Return [X, Y] of the center of cell containing provided text 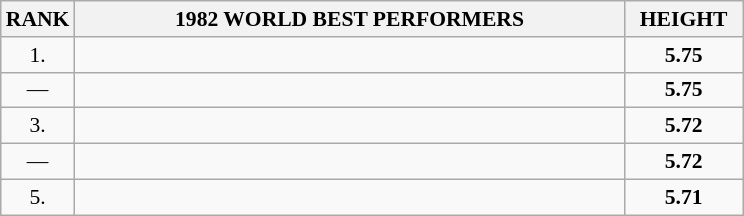
3. [38, 126]
1. [38, 55]
5.71 [684, 197]
5. [38, 197]
HEIGHT [684, 19]
1982 WORLD BEST PERFORMERS [349, 19]
RANK [38, 19]
